Search for the cell housing the specified text and yield its [x, y] center coordinate. 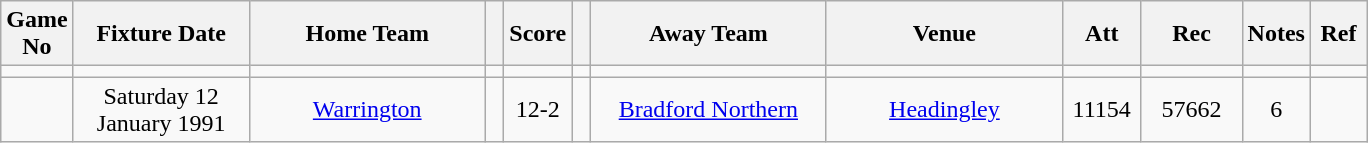
Headingley [944, 110]
Saturday 12 January 1991 [161, 110]
Notes [1276, 34]
Away Team [708, 34]
Bradford Northern [708, 110]
6 [1276, 110]
Att [1102, 34]
Home Team [367, 34]
Ref [1338, 34]
Rec [1192, 34]
Warrington [367, 110]
Game No [37, 34]
Score [538, 34]
Fixture Date [161, 34]
57662 [1192, 110]
12-2 [538, 110]
11154 [1102, 110]
Venue [944, 34]
